Identify which cell holds the provided text, then report its [x, y] central coordinate. 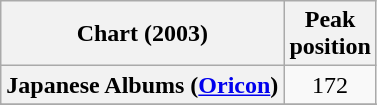
Japanese Albums (Oricon) [142, 85]
Chart (2003) [142, 34]
Peakposition [330, 34]
172 [330, 85]
